Scan for the cell matching the given text and deliver its (x, y) coordinate at center. 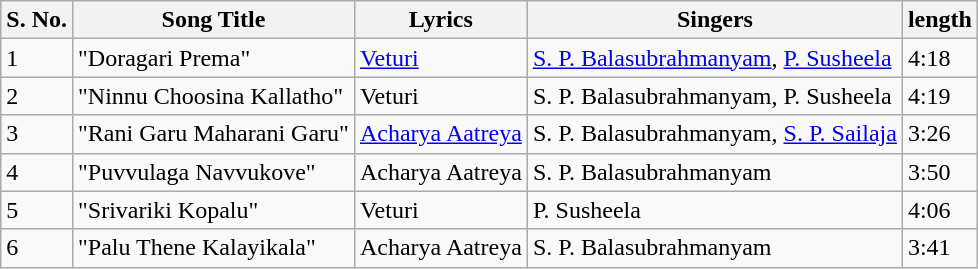
4 (37, 172)
"Srivariki Kopalu" (213, 210)
6 (37, 248)
4:19 (940, 96)
P. Susheela (714, 210)
"Puvvulaga Navvukove" (213, 172)
"Palu Thene Kalayikala" (213, 248)
1 (37, 58)
4:18 (940, 58)
S. No. (37, 20)
"Ninnu Choosina Kallatho" (213, 96)
5 (37, 210)
"Doragari Prema" (213, 58)
length (940, 20)
S. P. Balasubrahmanyam, S. P. Sailaja (714, 134)
3:41 (940, 248)
Song Title (213, 20)
3:26 (940, 134)
3 (37, 134)
Singers (714, 20)
"Rani Garu Maharani Garu" (213, 134)
Lyrics (440, 20)
3:50 (940, 172)
4:06 (940, 210)
2 (37, 96)
